Scan for the cell matching the given text and deliver its (x, y) coordinate at center. 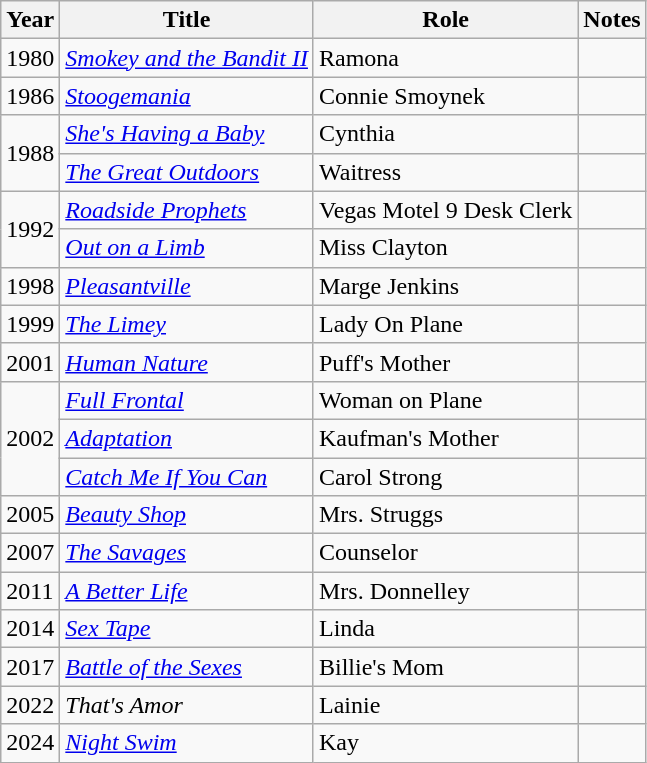
Kaufman's Mother (445, 438)
Title (187, 20)
Connie Smoynek (445, 96)
Smokey and the Bandit II (187, 58)
Pleasantville (187, 286)
Battle of the Sexes (187, 667)
Ramona (445, 58)
Carol Strong (445, 477)
Mrs. Donnelley (445, 591)
Sex Tape (187, 629)
Catch Me If You Can (187, 477)
2017 (30, 667)
1986 (30, 96)
1999 (30, 324)
Adaptation (187, 438)
Counselor (445, 553)
Year (30, 20)
The Savages (187, 553)
She's Having a Baby (187, 134)
Kay (445, 743)
2024 (30, 743)
2022 (30, 705)
Mrs. Struggs (445, 515)
1998 (30, 286)
Role (445, 20)
2005 (30, 515)
Full Frontal (187, 400)
A Better Life (187, 591)
1992 (30, 229)
The Limey (187, 324)
1988 (30, 153)
Vegas Motel 9 Desk Clerk (445, 210)
Linda (445, 629)
2002 (30, 438)
Out on a Limb (187, 248)
Miss Clayton (445, 248)
Notes (612, 20)
2007 (30, 553)
2011 (30, 591)
Human Nature (187, 362)
1980 (30, 58)
Billie's Mom (445, 667)
That's Amor (187, 705)
Lady On Plane (445, 324)
Lainie (445, 705)
Roadside Prophets (187, 210)
The Great Outdoors (187, 172)
2001 (30, 362)
Stoogemania (187, 96)
Woman on Plane (445, 400)
Marge Jenkins (445, 286)
Cynthia (445, 134)
Beauty Shop (187, 515)
Night Swim (187, 743)
Waitress (445, 172)
Puff's Mother (445, 362)
2014 (30, 629)
